Pinpoint the cell where the given text exists, returning its (x, y) midpoint coordinate. 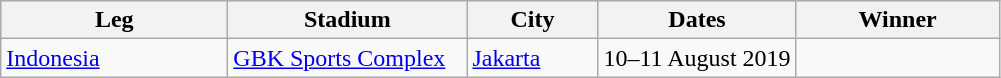
City (532, 20)
GBK Sports Complex (348, 58)
Dates (697, 20)
Stadium (348, 20)
Leg (114, 20)
Jakarta (532, 58)
10–11 August 2019 (697, 58)
Winner (898, 20)
Indonesia (114, 58)
